Output the [x, y] coordinate of the center of the cell containing the given text.  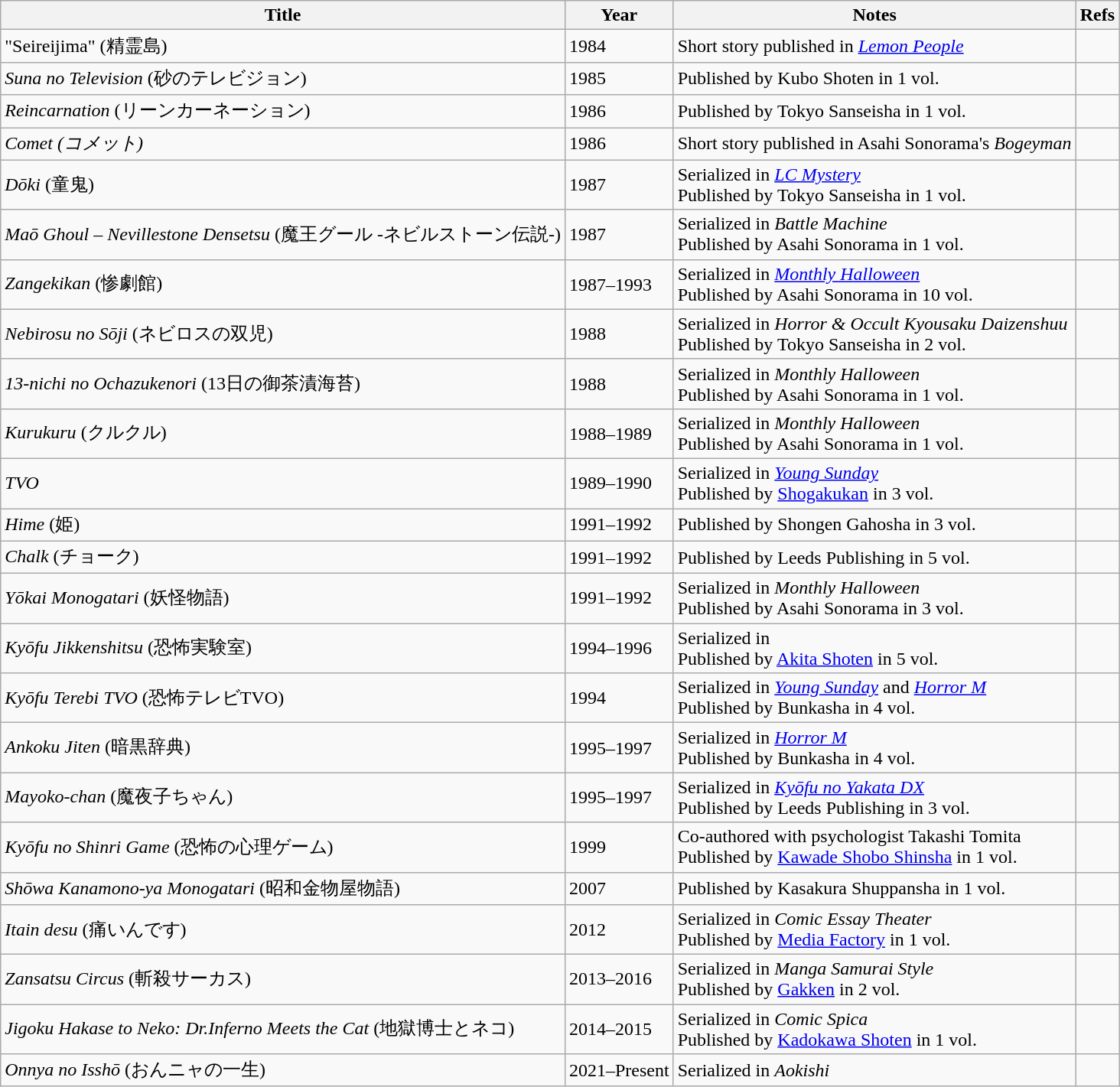
Hime (姫) [283, 525]
Notes [874, 15]
Serialized in Aokishi [874, 1071]
1994 [619, 698]
Serialized in Published by Akita Shoten in 5 vol. [874, 649]
1994–1996 [619, 649]
2007 [619, 889]
1984 [619, 46]
Ankoku Jiten (暗黒辞典) [283, 748]
Serialized in Horror & Occult Kyousaku DaizenshuuPublished by Tokyo Sanseisha in 2 vol. [874, 334]
Kyōfu no Shinri Game (恐怖の心理ゲーム) [283, 848]
1999 [619, 848]
Serialized in Young Sunday and Horror MPublished by Bunkasha in 4 vol. [874, 698]
Serialized in Monthly HalloweenPublished by Asahi Sonorama in 3 vol. [874, 598]
Suna no Television (砂のテレビジョン) [283, 78]
Serialized in Comic SpicaPublished by Kadokawa Shoten in 1 vol. [874, 1030]
Zansatsu Circus (斬殺サーカス) [283, 979]
Onnya no Isshō (おんニャの一生) [283, 1071]
Maō Ghoul – Nevillestone Densetsu (魔王グール -ネビルストーン伝説-) [283, 234]
Published by Tokyo Sanseisha in 1 vol. [874, 112]
Serialized in Monthly HalloweenPublished by Asahi Sonorama in 10 vol. [874, 285]
Jigoku Hakase to Neko: Dr.Inferno Meets the Cat (地獄博士とネコ) [283, 1030]
Serialized in Kyōfu no Yakata DXPublished by Leeds Publishing in 3 vol. [874, 797]
13-nichi no Ochazukenori (13日の御茶漬海苔) [283, 384]
Short story published in Asahi Sonorama's Bogeyman [874, 144]
2014–2015 [619, 1030]
Yōkai Monogatari (妖怪物語) [283, 598]
"Seireijima" (精霊島) [283, 46]
Serialized in Horror MPublished by Bunkasha in 4 vol. [874, 748]
Published by Kubo Shoten in 1 vol. [874, 78]
Serialized in Young SundayPublished by Shogakukan in 3 vol. [874, 483]
Nebirosu no Sōji (ネビロスの双児) [283, 334]
Year [619, 15]
Kyōfu Terebi TVO (恐怖テレビTVO) [283, 698]
TVO [283, 483]
Kurukuru (クルクル) [283, 433]
Comet (コメット) [283, 144]
1988–1989 [619, 433]
Short story published in Lemon People [874, 46]
Co-authored with psychologist Takashi TomitaPublished by Kawade Shobo Shinsha in 1 vol. [874, 848]
2012 [619, 930]
Zangekikan (惨劇館) [283, 285]
2021–Present [619, 1071]
Chalk (チョーク) [283, 557]
Itain desu (痛いんです) [283, 930]
Title [283, 15]
2013–2016 [619, 979]
Serialized in Battle MachinePublished by Asahi Sonorama in 1 vol. [874, 234]
1985 [619, 78]
Published by Leeds Publishing in 5 vol. [874, 557]
Kyōfu Jikkenshitsu (恐怖実験室) [283, 649]
Refs [1097, 15]
Mayoko-chan (魔夜子ちゃん) [283, 797]
Serialized in Comic Essay TheaterPublished by Media Factory in 1 vol. [874, 930]
Serialized in Manga Samurai StylePublished by Gakken in 2 vol. [874, 979]
Dōki (童鬼) [283, 185]
1989–1990 [619, 483]
Reincarnation (リーンカーネーション) [283, 112]
1987–1993 [619, 285]
Published by Shongen Gahosha in 3 vol. [874, 525]
Shōwa Kanamono-ya Monogatari (昭和金物屋物語) [283, 889]
Published by Kasakura Shuppansha in 1 vol. [874, 889]
Serialized in LC MysteryPublished by Tokyo Sanseisha in 1 vol. [874, 185]
